Extract the [x, y] coordinate from the center of the cell holding the provided text.  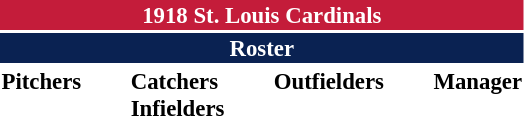
Roster [262, 48]
1918 St. Louis Cardinals [262, 15]
